Scan for the cell matching the given text and deliver its [x, y] coordinate at center. 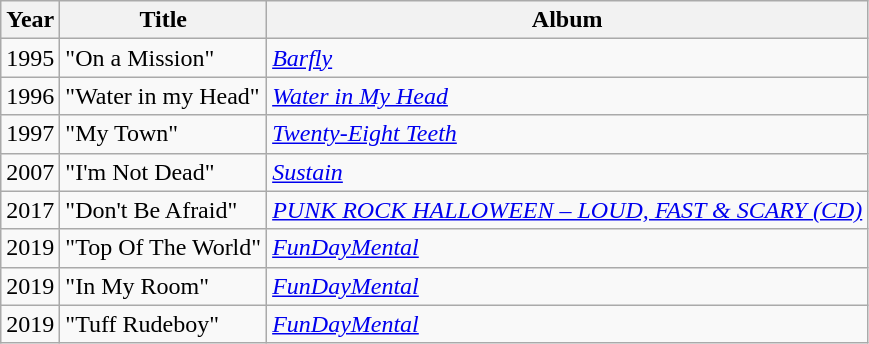
1996 [30, 96]
Sustain [568, 172]
1997 [30, 134]
"Water in my Head" [164, 96]
"On a Mission" [164, 58]
Barfly [568, 58]
Title [164, 20]
Album [568, 20]
"Don't Be Afraid" [164, 210]
"I'm Not Dead" [164, 172]
Year [30, 20]
Water in My Head [568, 96]
2007 [30, 172]
"Top Of The World" [164, 248]
Twenty-Eight Teeth [568, 134]
"My Town" [164, 134]
"Tuff Rudeboy" [164, 324]
2017 [30, 210]
1995 [30, 58]
"In My Room" [164, 286]
PUNK ROCK HALLOWEEN – LOUD, FAST & SCARY (CD) [568, 210]
